Determine the [X, Y] coordinate at the center of the cell enclosing the given text.  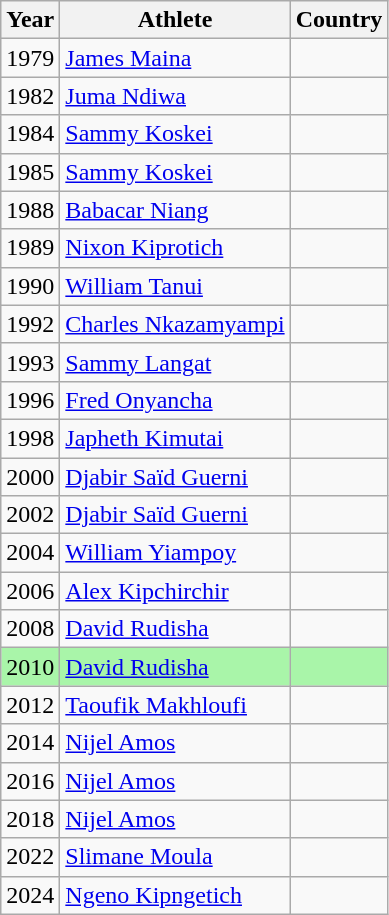
1992 [30, 324]
2010 [30, 667]
William Tanui [175, 286]
William Yiampoy [175, 553]
1989 [30, 248]
Country [339, 20]
1998 [30, 438]
2024 [30, 895]
2016 [30, 781]
1985 [30, 172]
1988 [30, 210]
1984 [30, 134]
Juma Ndiwa [175, 96]
Year [30, 20]
2004 [30, 553]
2022 [30, 857]
2018 [30, 819]
Slimane Moula [175, 857]
2008 [30, 629]
Japheth Kimutai [175, 438]
Athlete [175, 20]
1996 [30, 400]
Fred Onyancha [175, 400]
1990 [30, 286]
Sammy Langat [175, 362]
Charles Nkazamyampi [175, 324]
Alex Kipchirchir [175, 591]
2014 [30, 743]
Taoufik Makhloufi [175, 705]
2012 [30, 705]
1979 [30, 58]
Nixon Kiprotich [175, 248]
2002 [30, 515]
Babacar Niang [175, 210]
1993 [30, 362]
Ngeno Kipngetich [175, 895]
2006 [30, 591]
2000 [30, 477]
1982 [30, 96]
James Maina [175, 58]
